Determine the [X, Y] coordinate at the center of the cell enclosing the given text.  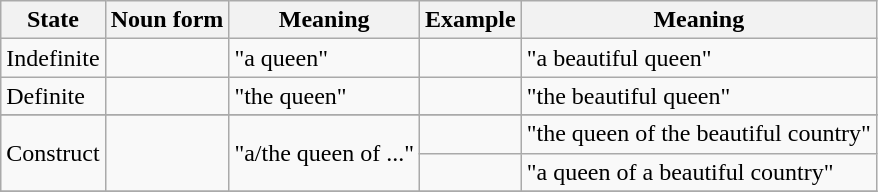
Noun form [167, 20]
Definite [53, 96]
"the queen of the beautiful country" [698, 134]
"the queen" [324, 96]
"the beautiful queen" [698, 96]
State [53, 20]
Indefinite [53, 58]
"a beautiful queen" [698, 58]
Example [470, 20]
Construct [53, 153]
"a queen" [324, 58]
"a queen of a beautiful country" [698, 172]
"a/the queen of ..." [324, 153]
